Extract the [x, y] coordinate from the center of the cell holding the provided text.  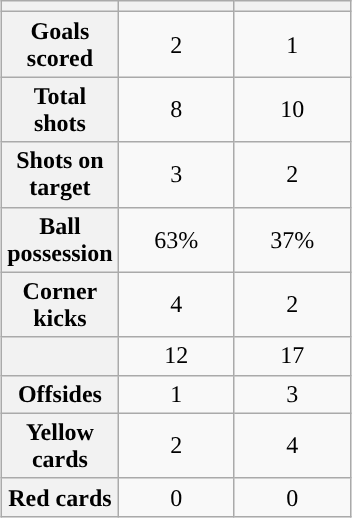
Red cards [60, 497]
Total shots [60, 110]
12 [176, 356]
Corner kicks [60, 304]
63% [176, 240]
Offsides [60, 394]
17 [292, 356]
10 [292, 110]
37% [292, 240]
8 [176, 110]
Ball possession [60, 240]
Goals scored [60, 44]
Yellow cards [60, 446]
Shots on target [60, 174]
